Capture the cell that displays the provided text and extract its (X, Y) central coordinate. 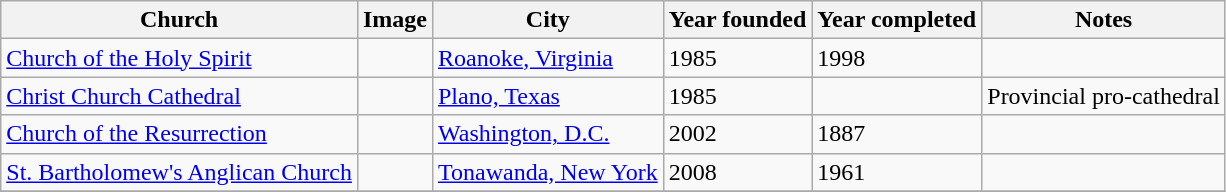
Church (180, 20)
Washington, D.C. (548, 134)
Church of the Resurrection (180, 134)
Plano, Texas (548, 96)
Tonawanda, New York (548, 172)
St. Bartholomew's Anglican Church (180, 172)
1998 (897, 58)
Year founded (738, 20)
Church of the Holy Spirit (180, 58)
1887 (897, 134)
Image (394, 20)
Provincial pro-cathedral (1104, 96)
Year completed (897, 20)
2002 (738, 134)
2008 (738, 172)
Roanoke, Virginia (548, 58)
1961 (897, 172)
Christ Church Cathedral (180, 96)
Notes (1104, 20)
City (548, 20)
